Find where the given text appears and provide that cell's center as (X, Y) coordinate. 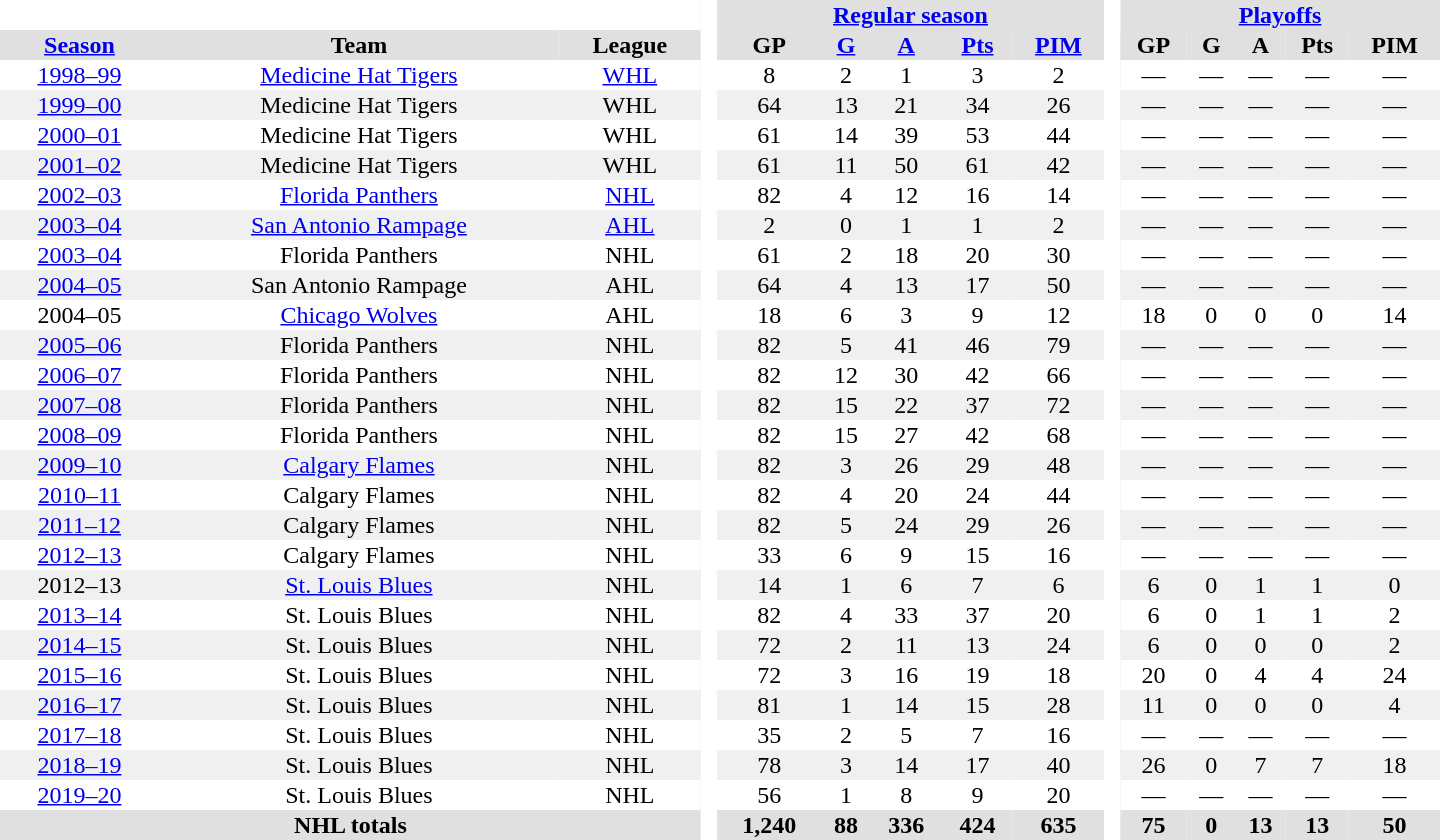
2005–06 (80, 345)
336 (906, 825)
424 (978, 825)
28 (1058, 705)
2009–10 (80, 465)
66 (1058, 375)
46 (978, 345)
2007–08 (80, 405)
39 (906, 135)
League (630, 45)
2016–17 (80, 705)
35 (769, 735)
19 (978, 675)
2013–14 (80, 615)
88 (846, 825)
Season (80, 45)
22 (906, 405)
2015–16 (80, 675)
79 (1058, 345)
56 (769, 795)
Team (359, 45)
78 (769, 765)
21 (906, 105)
81 (769, 705)
635 (1058, 825)
2000–01 (80, 135)
2019–20 (80, 795)
2014–15 (80, 645)
48 (1058, 465)
2010–11 (80, 495)
27 (906, 435)
Regular season (910, 15)
75 (1153, 825)
2018–19 (80, 765)
40 (1058, 765)
2002–03 (80, 195)
Chicago Wolves (359, 315)
2006–07 (80, 375)
NHL totals (350, 825)
2008–09 (80, 435)
34 (978, 105)
2011–12 (80, 525)
1998–99 (80, 75)
Playoffs (1280, 15)
1,240 (769, 825)
68 (1058, 435)
1999–00 (80, 105)
53 (978, 135)
2001–02 (80, 165)
2017–18 (80, 735)
41 (906, 345)
